For the text-containing cell, return its midpoint in [X, Y] coordinate format. 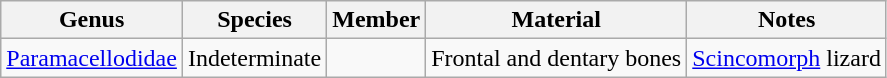
Frontal and dentary bones [556, 58]
Scincomorph lizard [787, 58]
Paramacellodidae [92, 58]
Material [556, 20]
Species [254, 20]
Indeterminate [254, 58]
Member [376, 20]
Genus [92, 20]
Notes [787, 20]
